For the text-containing cell, return its midpoint in [X, Y] coordinate format. 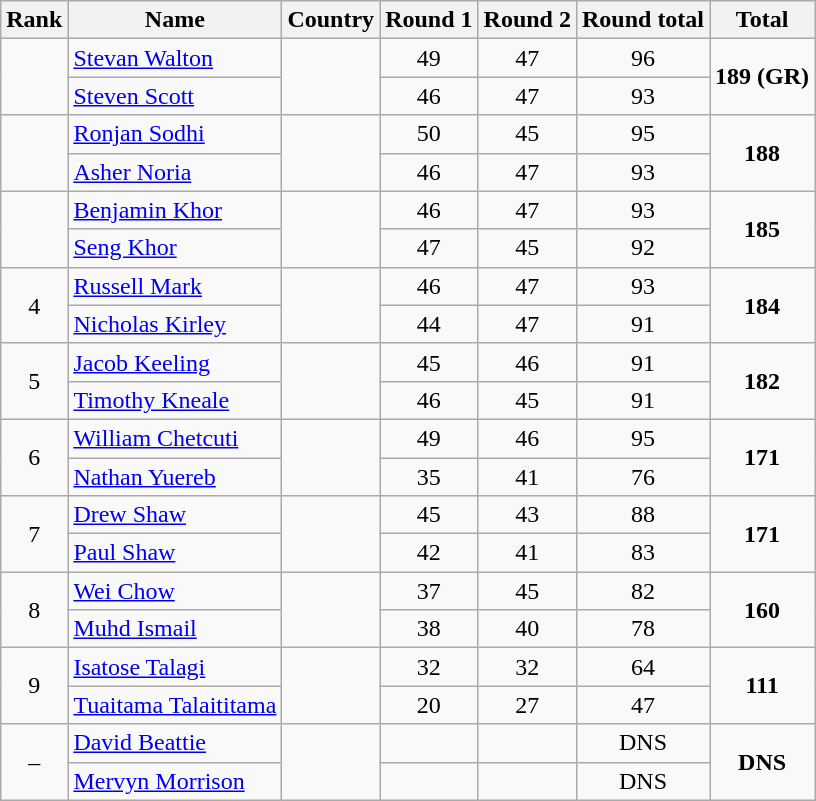
Round 2 [527, 20]
Timothy Kneale [175, 400]
Muhd Ismail [175, 629]
43 [527, 515]
Country [331, 20]
Rank [34, 20]
5 [34, 381]
William Chetcuti [175, 438]
88 [642, 515]
Jacob Keeling [175, 362]
Steven Scott [175, 96]
Paul Shaw [175, 553]
Round 1 [429, 20]
35 [429, 477]
82 [642, 591]
4 [34, 305]
111 [762, 686]
Tuaitama Talaititama [175, 705]
182 [762, 381]
83 [642, 553]
185 [762, 229]
9 [34, 686]
160 [762, 610]
Seng Khor [175, 248]
40 [527, 629]
27 [527, 705]
Mervyn Morrison [175, 781]
Benjamin Khor [175, 210]
76 [642, 477]
Name [175, 20]
Drew Shaw [175, 515]
David Beattie [175, 743]
44 [429, 324]
96 [642, 58]
Stevan Walton [175, 58]
Total [762, 20]
92 [642, 248]
37 [429, 591]
20 [429, 705]
38 [429, 629]
– [34, 762]
8 [34, 610]
7 [34, 534]
Ronjan Sodhi [175, 134]
50 [429, 134]
Russell Mark [175, 286]
Nicholas Kirley [175, 324]
Wei Chow [175, 591]
Round total [642, 20]
Isatose Talagi [175, 667]
64 [642, 667]
184 [762, 305]
Nathan Yuereb [175, 477]
42 [429, 553]
Asher Noria [175, 172]
188 [762, 153]
78 [642, 629]
6 [34, 457]
189 (GR) [762, 77]
